Return [X, Y] of the center of cell containing provided text 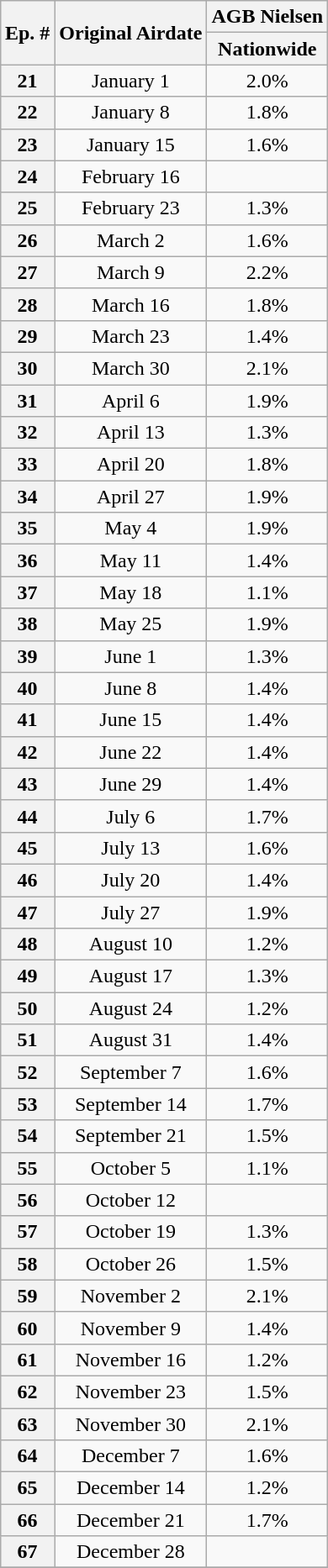
May 18 [131, 592]
59 [27, 1296]
36 [27, 560]
December 21 [131, 1520]
37 [27, 592]
February 16 [131, 176]
May 25 [131, 624]
43 [27, 784]
25 [27, 208]
56 [27, 1200]
October 26 [131, 1264]
34 [27, 497]
January 1 [131, 81]
Original Airdate [131, 33]
35 [27, 529]
52 [27, 1072]
31 [27, 401]
October 19 [131, 1232]
December 7 [131, 1456]
2.0% [267, 81]
22 [27, 113]
51 [27, 1040]
58 [27, 1264]
46 [27, 880]
November 2 [131, 1296]
62 [27, 1392]
August 17 [131, 976]
June 29 [131, 784]
66 [27, 1520]
21 [27, 81]
May 4 [131, 529]
55 [27, 1168]
42 [27, 752]
AGB Nielsen [267, 17]
Ep. # [27, 33]
March 2 [131, 240]
July 6 [131, 816]
63 [27, 1424]
November 30 [131, 1424]
2.2% [267, 272]
August 10 [131, 944]
61 [27, 1360]
48 [27, 944]
April 27 [131, 497]
June 15 [131, 720]
38 [27, 624]
April 20 [131, 465]
December 14 [131, 1488]
47 [27, 912]
October 5 [131, 1168]
March 30 [131, 368]
April 13 [131, 433]
November 23 [131, 1392]
August 24 [131, 1008]
December 28 [131, 1552]
June 8 [131, 688]
September 7 [131, 1072]
30 [27, 368]
January 15 [131, 145]
50 [27, 1008]
March 23 [131, 336]
60 [27, 1328]
24 [27, 176]
June 22 [131, 752]
23 [27, 145]
September 14 [131, 1104]
May 11 [131, 560]
32 [27, 433]
49 [27, 976]
Nationwide [267, 49]
54 [27, 1136]
28 [27, 304]
July 20 [131, 880]
39 [27, 656]
September 21 [131, 1136]
March 9 [131, 272]
53 [27, 1104]
February 23 [131, 208]
40 [27, 688]
January 8 [131, 113]
November 9 [131, 1328]
45 [27, 848]
June 1 [131, 656]
April 6 [131, 401]
33 [27, 465]
44 [27, 816]
July 27 [131, 912]
29 [27, 336]
July 13 [131, 848]
65 [27, 1488]
26 [27, 240]
October 12 [131, 1200]
27 [27, 272]
64 [27, 1456]
March 16 [131, 304]
41 [27, 720]
November 16 [131, 1360]
67 [27, 1552]
August 31 [131, 1040]
57 [27, 1232]
